Search for the cell housing the specified text and yield its [x, y] center coordinate. 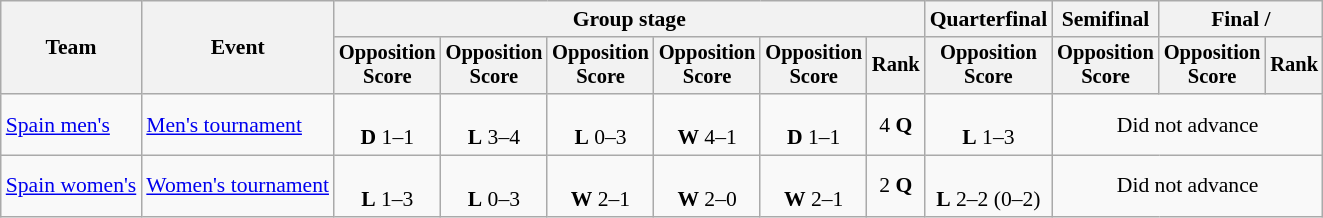
Event [238, 48]
L 3–4 [494, 124]
W 2–0 [708, 186]
Quarterfinal [989, 19]
Women's tournament [238, 186]
W 4–1 [708, 124]
Group stage [630, 19]
L 2–2 (0–2) [989, 186]
2 Q [896, 186]
Team [72, 48]
4 Q [896, 124]
Men's tournament [238, 124]
Spain women's [72, 186]
Semifinal [1106, 19]
Final / [1241, 19]
Spain men's [72, 124]
